Locate the cell with the specified text and output its [x, y] center coordinate. 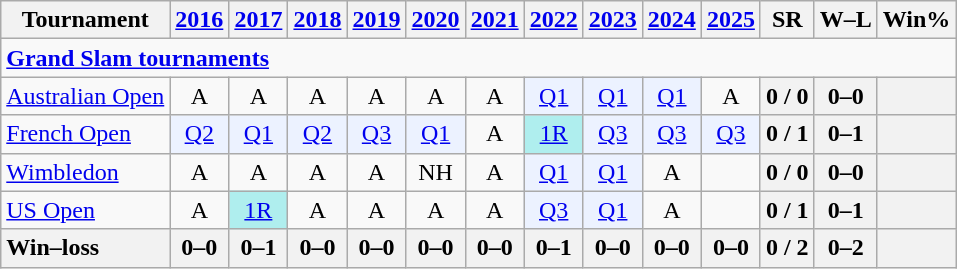
Wimbledon [86, 172]
2023 [612, 20]
Win% [916, 20]
0 / 2 [787, 248]
2018 [318, 20]
Win–loss [86, 248]
2022 [554, 20]
2024 [672, 20]
SR [787, 20]
2016 [200, 20]
NH [436, 172]
W–L [846, 20]
2021 [494, 20]
Tournament [86, 20]
2020 [436, 20]
2019 [376, 20]
2017 [258, 20]
Grand Slam tournaments [478, 58]
US Open [86, 210]
Australian Open [86, 96]
2025 [730, 20]
French Open [86, 134]
0–2 [846, 248]
